Return (x, y) of the center of cell containing provided text 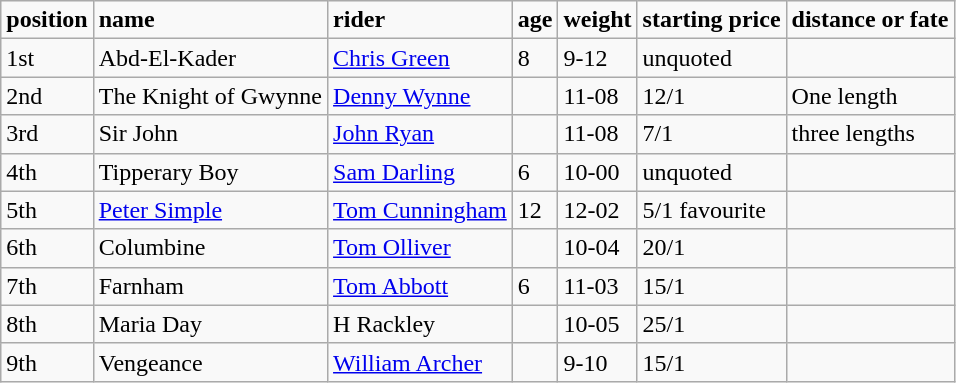
Columbine (210, 248)
Sam Darling (420, 172)
9-10 (598, 362)
John Ryan (420, 134)
William Archer (420, 362)
Tom Cunningham (420, 210)
distance or fate (870, 20)
Tom Abbott (420, 286)
9-12 (598, 58)
11-03 (598, 286)
10-00 (598, 172)
Chris Green (420, 58)
6th (47, 248)
Denny Wynne (420, 96)
age (535, 20)
10-05 (598, 324)
H Rackley (420, 324)
7th (47, 286)
Vengeance (210, 362)
Abd-El-Kader (210, 58)
Tipperary Boy (210, 172)
three lengths (870, 134)
10-04 (598, 248)
7/1 (712, 134)
20/1 (712, 248)
5th (47, 210)
Maria Day (210, 324)
Sir John (210, 134)
12/1 (712, 96)
rider (420, 20)
Peter Simple (210, 210)
12-02 (598, 210)
3rd (47, 134)
2nd (47, 96)
4th (47, 172)
starting price (712, 20)
name (210, 20)
Farnham (210, 286)
Tom Olliver (420, 248)
The Knight of Gwynne (210, 96)
25/1 (712, 324)
8th (47, 324)
position (47, 20)
weight (598, 20)
One length (870, 96)
12 (535, 210)
1st (47, 58)
5/1 favourite (712, 210)
9th (47, 362)
8 (535, 58)
